Detect which cell encompasses the target text, then output its [X, Y] center coordinate. 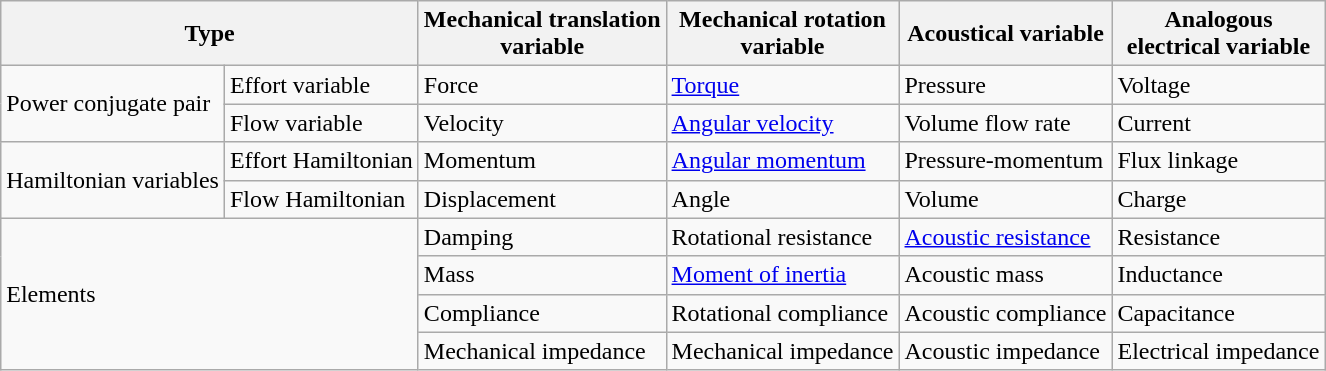
Flow variable [321, 123]
Elements [210, 294]
Acoustical variable [1006, 34]
Displacement [542, 199]
Flux linkage [1218, 161]
Effort variable [321, 85]
Angular momentum [782, 161]
Pressure-momentum [1006, 161]
Mechanical rotationvariable [782, 34]
Electrical impedance [1218, 351]
Current [1218, 123]
Acoustic mass [1006, 275]
Acoustic resistance [1006, 237]
Volume flow rate [1006, 123]
Damping [542, 237]
Power conjugate pair [113, 104]
Force [542, 85]
Inductance [1218, 275]
Flow Hamiltonian [321, 199]
Mechanical translationvariable [542, 34]
Acoustic impedance [1006, 351]
Angle [782, 199]
Charge [1218, 199]
Rotational compliance [782, 313]
Acoustic compliance [1006, 313]
Type [210, 34]
Capacitance [1218, 313]
Hamiltonian variables [113, 180]
Momentum [542, 161]
Effort Hamiltonian [321, 161]
Voltage [1218, 85]
Angular velocity [782, 123]
Moment of inertia [782, 275]
Volume [1006, 199]
Pressure [1006, 85]
Mass [542, 275]
Analogouselectrical variable [1218, 34]
Torque [782, 85]
Velocity [542, 123]
Compliance [542, 313]
Rotational resistance [782, 237]
Resistance [1218, 237]
